Extract the [x, y] coordinate from the center of the cell holding the provided text.  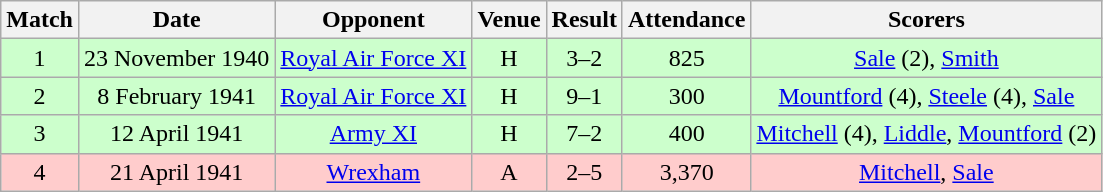
9–1 [584, 96]
Mountford (4), Steele (4), Sale [926, 96]
2 [40, 96]
3 [40, 134]
Opponent [374, 20]
Scorers [926, 20]
Venue [509, 20]
12 April 1941 [176, 134]
1 [40, 58]
400 [686, 134]
4 [40, 172]
Match [40, 20]
8 February 1941 [176, 96]
300 [686, 96]
Mitchell, Sale [926, 172]
Sale (2), Smith [926, 58]
7–2 [584, 134]
Attendance [686, 20]
Army XI [374, 134]
23 November 1940 [176, 58]
2–5 [584, 172]
Date [176, 20]
3–2 [584, 58]
Wrexham [374, 172]
825 [686, 58]
3,370 [686, 172]
Mitchell (4), Liddle, Mountford (2) [926, 134]
21 April 1941 [176, 172]
Result [584, 20]
A [509, 172]
